Find where the given text appears and provide that cell's center as [X, Y] coordinate. 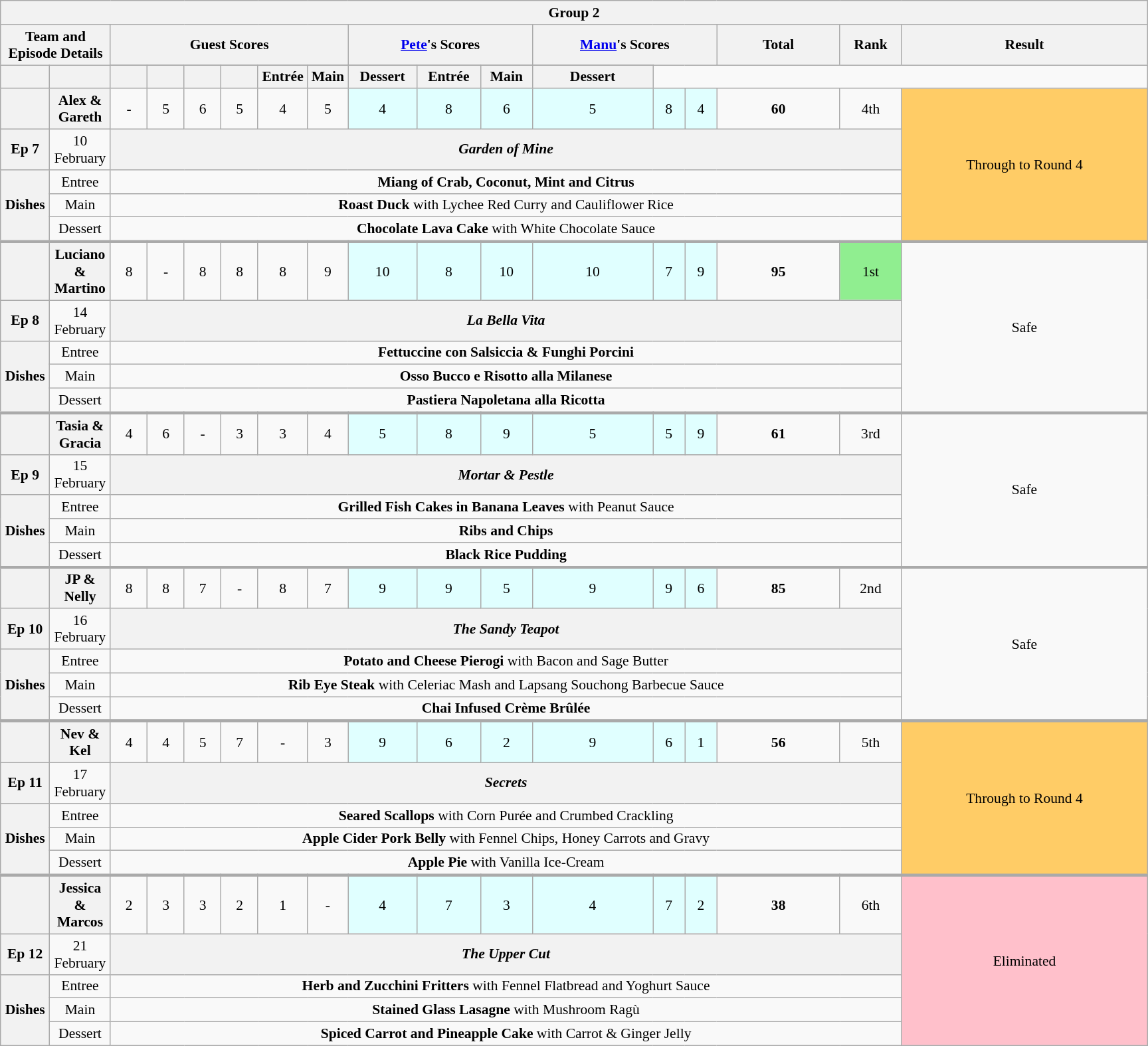
Chocolate Lava Cake with White Chocolate Sauce [506, 230]
60 [779, 109]
2nd [870, 588]
Ribs and Chips [506, 531]
Garden of Mine [506, 150]
Pete's Scores [440, 45]
Team and Episode Details [56, 45]
56 [779, 742]
Alex & Gareth [80, 109]
10 February [80, 150]
Osso Bucco e Risotto alla Milanese [506, 377]
Ep 10 [25, 630]
The Sandy Teapot [506, 630]
The Upper Cut [506, 954]
Seared Scallops with Corn Purée and Crumbed Crackling [506, 816]
4th [870, 109]
Tasia & Gracia [80, 434]
Apple Cider Pork Belly with Fennel Chips, Honey Carrots and Gravy [506, 839]
Roast Duck with Lychee Red Curry and Cauliflower Rice [506, 205]
Secrets [506, 784]
85 [779, 588]
Apple Pie with Vanilla Ice-Cream [506, 863]
5th [870, 742]
La Bella Vita [506, 320]
Manu's Scores [624, 45]
Chai Infused Crème Brûlée [506, 709]
17 February [80, 784]
Group 2 [574, 13]
Guest Scores [229, 45]
Rib Eye Steak with Celeriac Mash and Lapsang Souchong Barbecue Sauce [506, 685]
Fettuccine con Salsiccia & Funghi Porcini [506, 353]
14 February [80, 320]
Eliminated [1024, 960]
Total [779, 45]
Ep 9 [25, 474]
61 [779, 434]
16 February [80, 630]
95 [779, 271]
Nev & Kel [80, 742]
38 [779, 905]
Pastiera Napoletana alla Ricotta [506, 401]
Herb and Zucchini Fritters with Fennel Flatbread and Yoghurt Sauce [506, 986]
Potato and Cheese Pierogi with Bacon and Sage Butter [506, 661]
Stained Glass Lasagne with Mushroom Ragù [506, 1010]
Ep 11 [25, 784]
JP & Nelly [80, 588]
Spiced Carrot and Pineapple Cake with Carrot & Ginger Jelly [506, 1034]
Mortar & Pestle [506, 474]
Black Rice Pudding [506, 555]
Ep 8 [25, 320]
21 February [80, 954]
Ep 12 [25, 954]
Ep 7 [25, 150]
Jessica & Marcos [80, 905]
Luciano & Martino [80, 271]
Grilled Fish Cakes in Banana Leaves with Peanut Sauce [506, 507]
1st [870, 271]
3rd [870, 434]
Result [1024, 45]
Rank [870, 45]
Miang of Crab, Coconut, Mint and Citrus [506, 182]
6th [870, 905]
15 February [80, 474]
